Output the [x, y] coordinate of the center of the cell containing the given text.  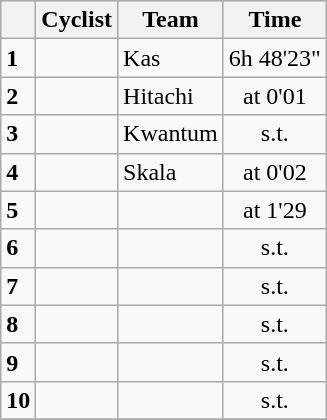
Team [171, 20]
2 [18, 96]
Time [274, 20]
at 0'01 [274, 96]
Kwantum [171, 134]
Cyclist [77, 20]
6h 48'23" [274, 58]
7 [18, 286]
5 [18, 210]
at 0'02 [274, 172]
1 [18, 58]
4 [18, 172]
3 [18, 134]
at 1'29 [274, 210]
Skala [171, 172]
Hitachi [171, 96]
9 [18, 362]
Kas [171, 58]
10 [18, 400]
6 [18, 248]
8 [18, 324]
